Identify which cell holds the provided text, then report its (x, y) central coordinate. 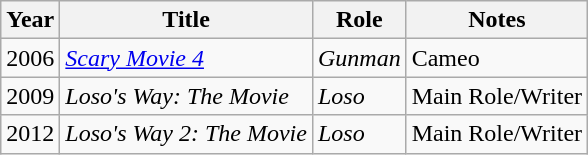
Notes (496, 20)
2006 (30, 58)
Gunman (359, 58)
Year (30, 20)
Title (186, 20)
Scary Movie 4 (186, 58)
Cameo (496, 58)
Loso's Way: The Movie (186, 96)
2009 (30, 96)
2012 (30, 134)
Role (359, 20)
Loso's Way 2: The Movie (186, 134)
